Provide the [X, Y] coordinate of the cell's center where the given text is located.  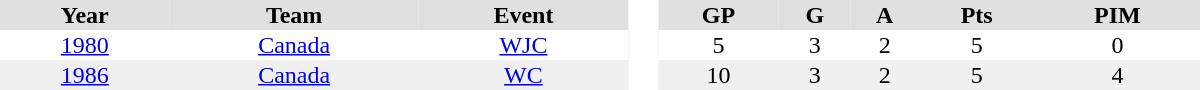
1986 [85, 75]
4 [1118, 75]
PIM [1118, 15]
WC [524, 75]
Year [85, 15]
Team [294, 15]
G [815, 15]
0 [1118, 45]
1980 [85, 45]
WJC [524, 45]
A [885, 15]
Pts [976, 15]
10 [718, 75]
GP [718, 15]
Event [524, 15]
